Pinpoint the cell where the given text exists, returning its [x, y] midpoint coordinate. 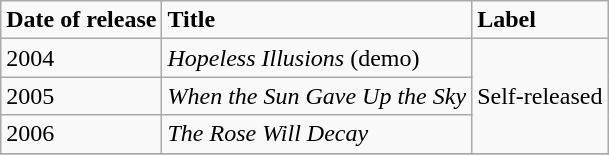
When the Sun Gave Up the Sky [317, 96]
2004 [82, 58]
2006 [82, 134]
Label [540, 20]
Title [317, 20]
Hopeless Illusions (demo) [317, 58]
2005 [82, 96]
Self-released [540, 96]
The Rose Will Decay [317, 134]
Date of release [82, 20]
